Extract the [X, Y] coordinate from the center of the cell holding the provided text.  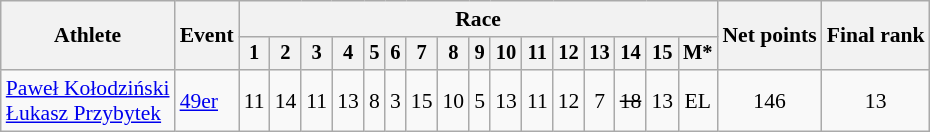
4 [348, 54]
9 [480, 54]
Event [207, 36]
1 [254, 54]
Net points [769, 36]
Paweł KołodzińskiŁukasz Przybytek [88, 100]
M* [698, 54]
Race [478, 19]
EL [698, 100]
6 [396, 54]
49er [207, 100]
18 [631, 100]
2 [286, 54]
Final rank [876, 36]
Athlete [88, 36]
146 [769, 100]
